Output the [X, Y] coordinate of the center of the cell containing the given text.  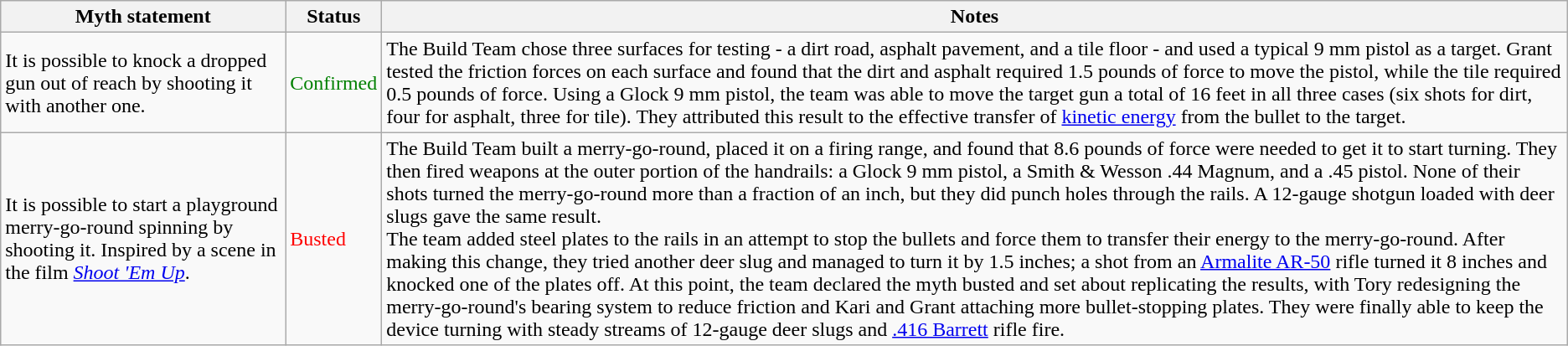
Myth statement [143, 17]
Confirmed [333, 82]
Status [333, 17]
Notes [975, 17]
Busted [333, 239]
It is possible to knock a dropped gun out of reach by shooting it with another one. [143, 82]
It is possible to start a playground merry-go-round spinning by shooting it. Inspired by a scene in the film Shoot 'Em Up. [143, 239]
